Identify which cell holds the provided text, then report its (x, y) central coordinate. 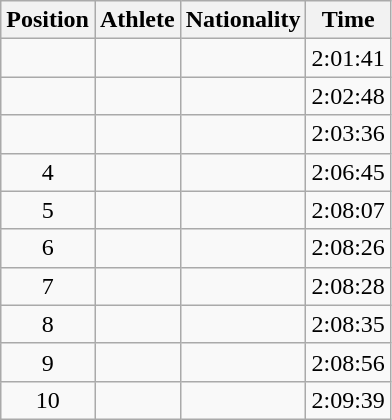
Position (48, 20)
2:01:41 (348, 58)
Time (348, 20)
2:03:36 (348, 134)
4 (48, 172)
2:08:28 (348, 286)
2:08:56 (348, 362)
2:08:26 (348, 248)
Nationality (243, 20)
2:02:48 (348, 96)
8 (48, 324)
2:08:35 (348, 324)
7 (48, 286)
Athlete (137, 20)
9 (48, 362)
2:09:39 (348, 400)
10 (48, 400)
5 (48, 210)
2:08:07 (348, 210)
6 (48, 248)
2:06:45 (348, 172)
